Identify which cell holds the provided text, then report its [X, Y] central coordinate. 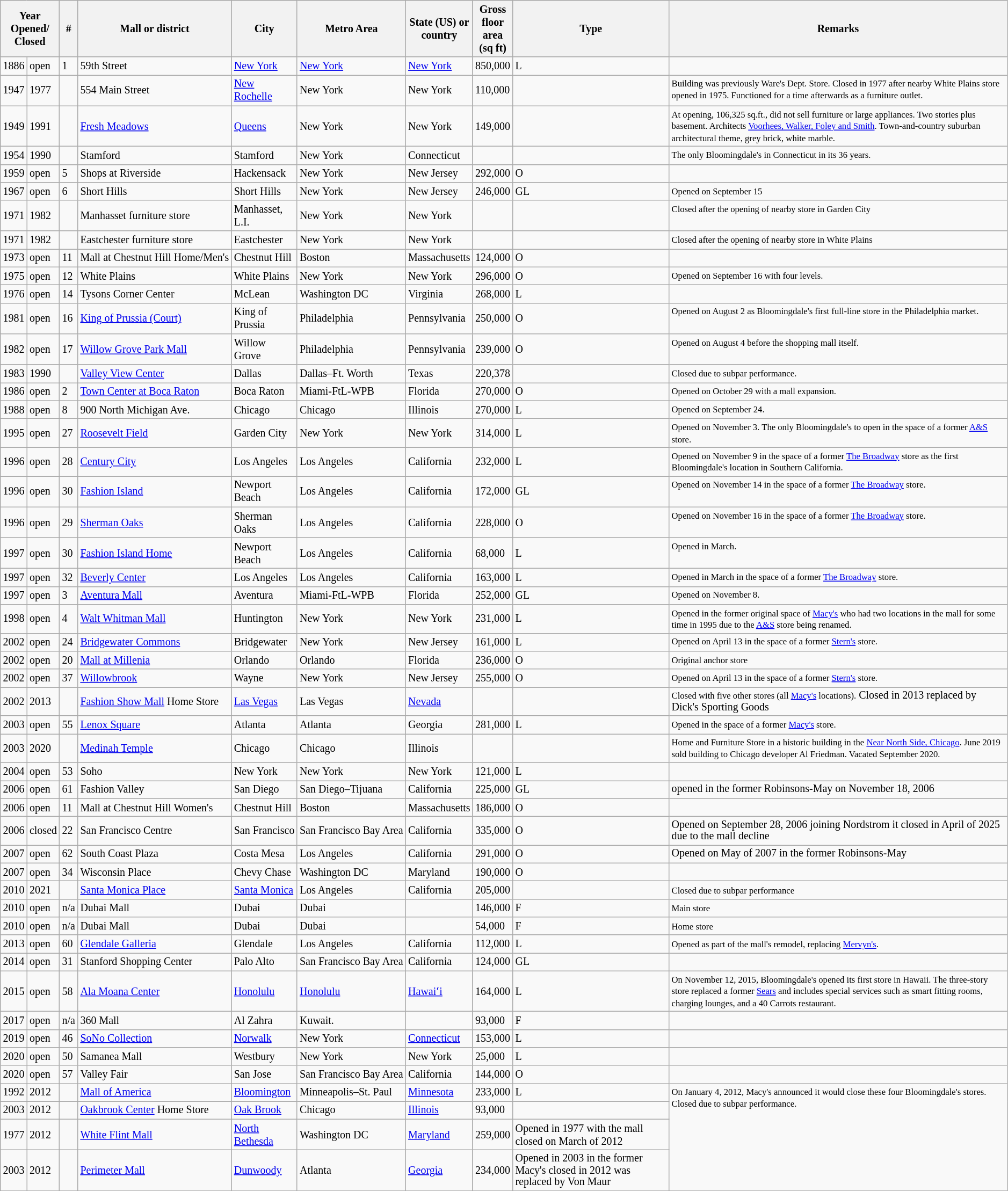
172,000 [492, 492]
Texas [439, 374]
Palo Alto [264, 962]
Eastchester [264, 241]
900 North Michigan Ave. [155, 410]
San Diego [264, 789]
22 [69, 831]
Wayne [264, 679]
1886 [14, 67]
Fashion Show Mall Home Store [155, 701]
27 [69, 433]
60 [69, 944]
16 [69, 319]
2019 [14, 1039]
37 [69, 679]
Closed due to subpar performance [838, 890]
Kuwait. [351, 1020]
Willow Grove Park Mall [155, 349]
53 [69, 771]
Opened in March in the space of a former The Broadway store. [838, 578]
Minnesota [439, 1092]
Mall of America [155, 1092]
2015 [14, 991]
Ala Moana Center [155, 991]
Fresh Meadows [155, 126]
233,000 [492, 1092]
Closed due to subpar performance. [838, 374]
Lenox Square [155, 725]
San Francisco Centre [155, 831]
190,000 [492, 872]
8 [69, 410]
205,000 [492, 890]
Medinah Temple [155, 749]
228,000 [492, 522]
1954 [14, 156]
Mall at Chestnut Hill Home/Men's [155, 258]
Opened on October 29 with a mall expansion. [838, 392]
2014 [14, 962]
Opened on September 28, 2006 joining Nordstrom it closed in April of 2025 due to the mall decline [838, 831]
232,000 [492, 462]
Eastchester furniture store [155, 241]
Soho [155, 771]
554 Main Street [155, 90]
1991 [43, 126]
57 [69, 1074]
2 [69, 392]
68,000 [492, 553]
153,000 [492, 1039]
Westbury [264, 1057]
Hackensack [264, 173]
20 [69, 660]
1988 [14, 410]
1976 [14, 294]
City [264, 29]
62 [69, 854]
State (US) or country [439, 29]
2017 [14, 1020]
4 [69, 619]
Fashion Island [155, 492]
2021 [43, 890]
259,000 [492, 1135]
Opened in the space of a former Macy's store. [838, 725]
149,000 [492, 126]
Opened in 2003 in the former Macy's closed in 2012 was replaced by Von Maur [591, 1171]
McLean [264, 294]
North Bethesda [264, 1135]
6 [69, 191]
Beverly Center [155, 578]
Opened in the former original space of Macy's who had two locations in the mall for some time in 1995 due to the A&S store being renamed. [838, 619]
Shops at Riverside [155, 173]
Oakbrook Center Home Store [155, 1110]
146,000 [492, 909]
Original anchor store [838, 660]
234,000 [492, 1171]
Queens [264, 126]
1992 [14, 1092]
Glendale Galleria [155, 944]
Type [591, 29]
Garden City [264, 433]
Opened on August 2 as Bloomingdale's first full-line store in the Philadelphia market. [838, 319]
Willowbrook [155, 679]
Century City [155, 462]
YearOpened/Closed [30, 29]
Fashion Valley [155, 789]
61 [69, 789]
1995 [14, 433]
1959 [14, 173]
Metro Area [351, 29]
Santa Monica [264, 890]
12 [69, 276]
17 [69, 349]
Home store [838, 926]
1986 [14, 392]
Wisconsin Place [155, 872]
Opened on November 14 in the space of a former The Broadway store. [838, 492]
Glendale [264, 944]
Roosevelt Field [155, 433]
Tysons Corner Center [155, 294]
Opened on September 24. [838, 410]
Grossfloorarea(sq ft) [492, 29]
Opened in March. [838, 553]
# [69, 29]
Town Center at Boca Raton [155, 392]
14 [69, 294]
Huntington [264, 619]
Mall at Chestnut Hill Women's [155, 808]
Opened on May of 2007 in the former Robinsons-May [838, 854]
Opened on August 4 before the shopping mall itself. [838, 349]
1975 [14, 276]
186,000 [492, 808]
Chevy Chase [264, 872]
San Jose [264, 1074]
Dunwoody [264, 1171]
110,000 [492, 90]
291,000 [492, 854]
25,000 [492, 1057]
246,000 [492, 191]
Bloomington [264, 1092]
231,000 [492, 619]
Willow Grove [264, 349]
Boca Raton [264, 392]
Opened on September 16 with four levels. [838, 276]
Samanea Mall [155, 1057]
314,000 [492, 433]
250,000 [492, 319]
Closed with five other stores (all Macy's locations). Closed in 2013 replaced by Dick's Sporting Goods [838, 701]
Bridgewater Commons [155, 642]
Fashion Island Home [155, 553]
King of Prussia [264, 319]
South Coast Plaza [155, 854]
White Flint Mall [155, 1135]
Aventura [264, 596]
281,000 [492, 725]
50 [69, 1057]
Dallas [264, 374]
220,378 [492, 374]
Mall or district [155, 29]
29 [69, 522]
Manhasset furniture store [155, 216]
2004 [14, 771]
46 [69, 1039]
Opened as part of the mall's remodel, replacing Mervyn's. [838, 944]
Minneapolis–St. Paul [351, 1092]
55 [69, 725]
New Rochelle [264, 90]
1981 [14, 319]
Oak Brook [264, 1110]
On January 4, 2012, Macy's announced it would close these four Bloomingdale's stores. Closed due to subpar performance. [838, 1137]
Closed after the opening of nearby store in White Plains [838, 241]
closed [43, 831]
1949 [14, 126]
850,000 [492, 67]
31 [69, 962]
San Diego–Tijuana [351, 789]
163,000 [492, 578]
164,000 [492, 991]
Mall at Millenia [155, 660]
161,000 [492, 642]
239,000 [492, 349]
Valley View Center [155, 374]
1967 [14, 191]
236,000 [492, 660]
296,000 [492, 276]
58 [69, 991]
255,000 [492, 679]
Manhasset, L.I. [264, 216]
28 [69, 462]
268,000 [492, 294]
Stanford Shopping Center [155, 962]
Virginia [439, 294]
54,000 [492, 926]
24 [69, 642]
Al Zahra [264, 1020]
1998 [14, 619]
Valley Fair [155, 1074]
Nevada [439, 701]
1 [69, 67]
34 [69, 872]
1983 [14, 374]
112,000 [492, 944]
335,000 [492, 831]
Opened on September 15 [838, 191]
1947 [14, 90]
32 [69, 578]
292,000 [492, 173]
Opened on November 8. [838, 596]
Walt Whitman Mall [155, 619]
Bridgewater [264, 642]
Opened in 1977 with the mall closed on March of 2012 [591, 1135]
Perimeter Mall [155, 1171]
Opened on November 3. The only Bloomingdale's to open in the space of a former A&S store. [838, 433]
121,000 [492, 771]
59th Street [155, 67]
Aventura Mall [155, 596]
225,000 [492, 789]
Remarks [838, 29]
Norwalk [264, 1039]
The only Bloomingdale's in Connecticut in its 36 years. [838, 156]
Santa Monica Place [155, 890]
Main store [838, 909]
Costa Mesa [264, 854]
Opened on November 16 in the space of a former The Broadway store. [838, 522]
3 [69, 596]
252,000 [492, 596]
opened in the former Robinsons-May on November 18, 2006 [838, 789]
King of Prussia (Court) [155, 319]
Hawaiʻi [439, 991]
Closed after the opening of nearby store in Garden City [838, 216]
San Francisco [264, 831]
SoNo Collection [155, 1039]
144,000 [492, 1074]
1973 [14, 258]
Opened on November 9 in the space of a former The Broadway store as the first Bloomingdale's location in Southern California. [838, 462]
5 [69, 173]
360 Mall [155, 1020]
Dallas–Ft. Worth [351, 374]
